Locate the cell with the specified text and output its (X, Y) center coordinate. 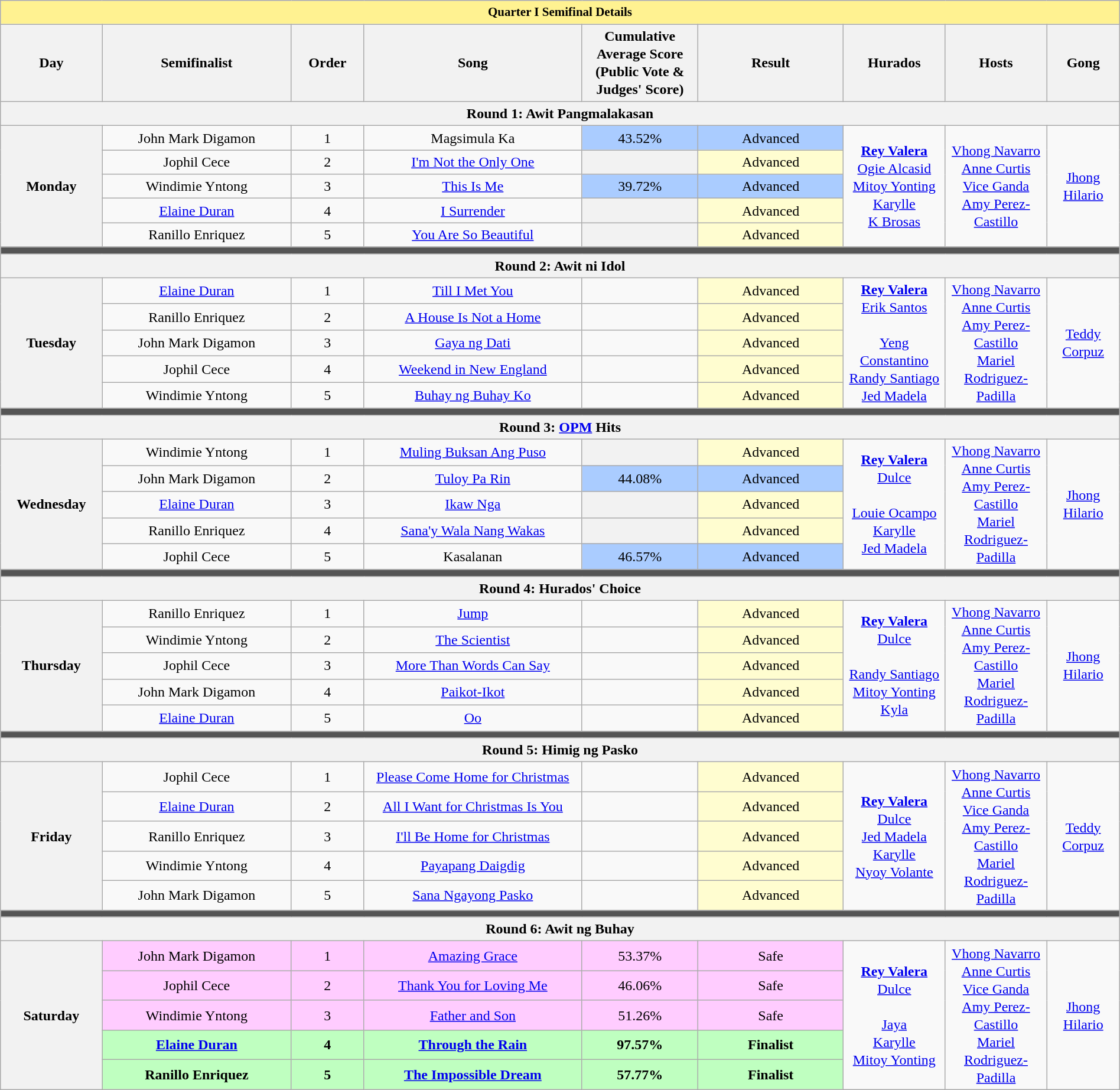
Hurados (894, 63)
Jump (473, 614)
53.37% (640, 956)
Round 2: Awit ni Idol (560, 266)
Gaya ng Dati (473, 343)
Father and Son (473, 1015)
Paikot-Ikot (473, 692)
Rey ValeraDulce Jed Madela Karylle Nyoy Volante (894, 837)
Wednesday (51, 505)
A House Is Not a Home (473, 317)
Round 3: OPM Hits (560, 427)
Amazing Grace (473, 956)
Hosts (996, 63)
46.06% (640, 985)
Muling Buksan Ang Puso (473, 452)
All I Want for Christmas Is You (473, 806)
Quarter I Semifinal Details (560, 12)
Payapang Daigdig (473, 866)
Friday (51, 837)
Rey ValeraDulceLouie Ocampo Karylle Jed Madela (894, 505)
The Scientist (473, 640)
Weekend in New England (473, 369)
97.57% (640, 1045)
57.77% (640, 1075)
Cumulative Average Score (Public Vote & Judges' Score) (640, 63)
Semifinalist (197, 63)
Tuloy Pa Rin (473, 479)
Thank You for Loving Me (473, 985)
Rey ValeraErik SantosYeng Constantino Randy Santiago Jed Madela (894, 343)
Kasalanan (473, 557)
Till I Met You (473, 291)
Rey ValeraDulceJaya Karylle Mitoy Yonting (894, 1015)
Vhong NavarroAnne CurtisVice GandaAmy Perez-Castillo (996, 187)
Result (771, 63)
Round 5: Himig ng Pasko (560, 750)
Magsimula Ka (473, 138)
Day (51, 63)
Sana Ngayong Pasko (473, 896)
43.52% (640, 138)
Sana'y Wala Nang Wakas (473, 531)
Song (473, 63)
51.26% (640, 1015)
44.08% (640, 479)
Ikaw Nga (473, 505)
I'll Be Home for Christmas (473, 836)
The Impossible Dream (473, 1075)
Buhay ng Buhay Ko (473, 395)
This Is Me (473, 187)
Please Come Home for Christmas (473, 777)
39.72% (640, 187)
Order (327, 63)
Oo (473, 718)
Through the Rain (473, 1045)
Thursday (51, 666)
You Are So Beautiful (473, 235)
Monday (51, 187)
Round 6: Awit ng Buhay (560, 929)
46.57% (640, 557)
Tuesday (51, 343)
Round 1: Awit Pangmalakasan (560, 113)
Saturday (51, 1015)
Gong (1083, 63)
Rey ValeraDulceRandy Santiago Mitoy Yonting Kyla (894, 666)
Round 4: Hurados' Choice (560, 588)
I'm Not the Only One (473, 162)
More Than Words Can Say (473, 666)
I Surrender (473, 210)
Rey ValeraOgie AlcasidMitoy YontingKarylleK Brosas (894, 187)
